From the cell containing the given text, extract its center point as [x, y] coordinate. 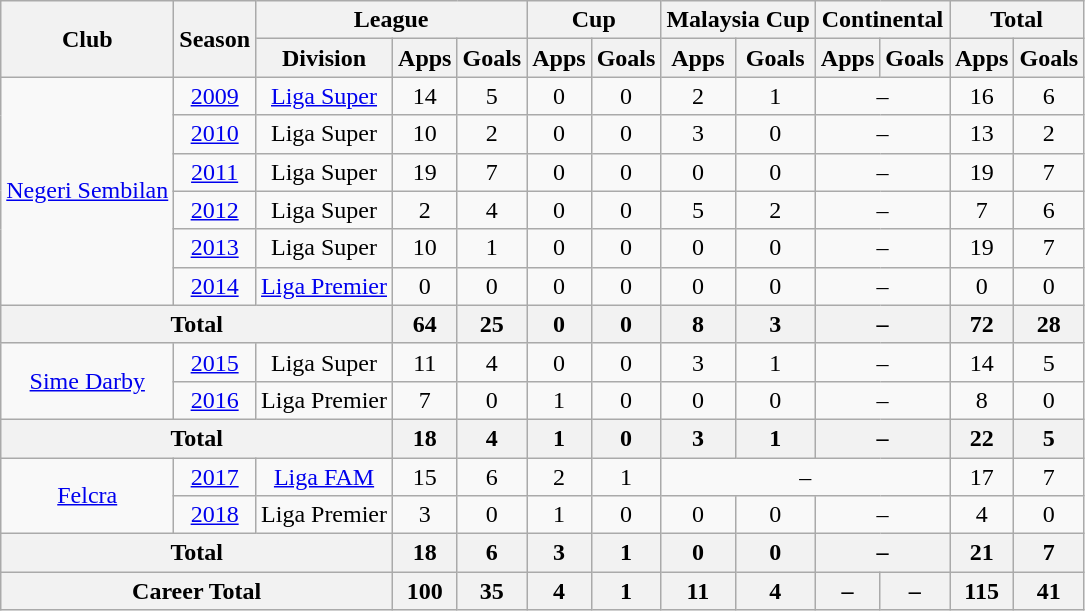
21 [982, 553]
28 [1049, 324]
72 [982, 324]
15 [425, 477]
Felcra [88, 496]
25 [492, 324]
100 [425, 591]
Cup [594, 20]
Malaysia Cup [738, 20]
35 [492, 591]
2018 [215, 515]
22 [982, 438]
2011 [215, 172]
41 [1049, 591]
2013 [215, 248]
Negeri Sembilan [88, 191]
16 [982, 96]
2017 [215, 477]
Season [215, 39]
Continental [882, 20]
2010 [215, 134]
64 [425, 324]
Career Total [197, 591]
Sime Darby [88, 381]
13 [982, 134]
2016 [215, 400]
2012 [215, 210]
2009 [215, 96]
League [392, 20]
17 [982, 477]
Division [324, 58]
2015 [215, 362]
Liga FAM [324, 477]
115 [982, 591]
Club [88, 39]
2014 [215, 286]
